Return the [X, Y] coordinate for the center point of the cell that contains the specified text.  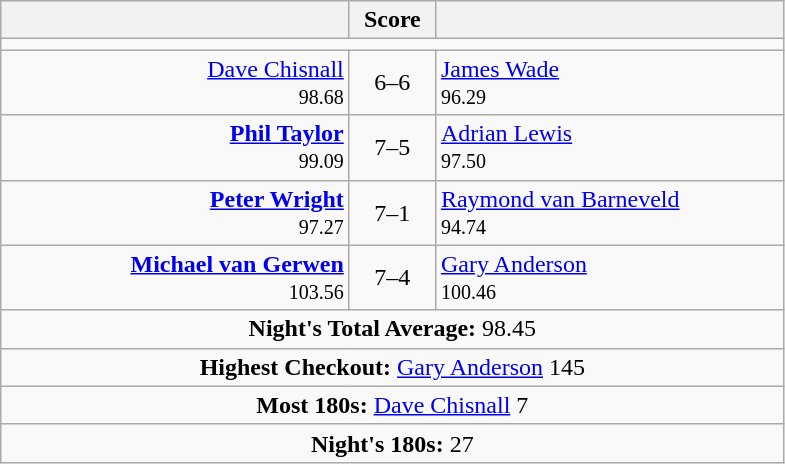
Peter Wright 97.27 [176, 212]
Night's 180s: 27 [392, 443]
Highest Checkout: Gary Anderson 145 [392, 367]
Phil Taylor 99.09 [176, 148]
7–1 [392, 212]
7–5 [392, 148]
7–4 [392, 278]
Most 180s: Dave Chisnall 7 [392, 405]
James Wade 96.29 [610, 82]
Night's Total Average: 98.45 [392, 329]
6–6 [392, 82]
Dave Chisnall 98.68 [176, 82]
Gary Anderson 100.46 [610, 278]
Adrian Lewis 97.50 [610, 148]
Michael van Gerwen 103.56 [176, 278]
Score [392, 20]
Raymond van Barneveld 94.74 [610, 212]
